Capture the cell that displays the provided text and extract its (X, Y) central coordinate. 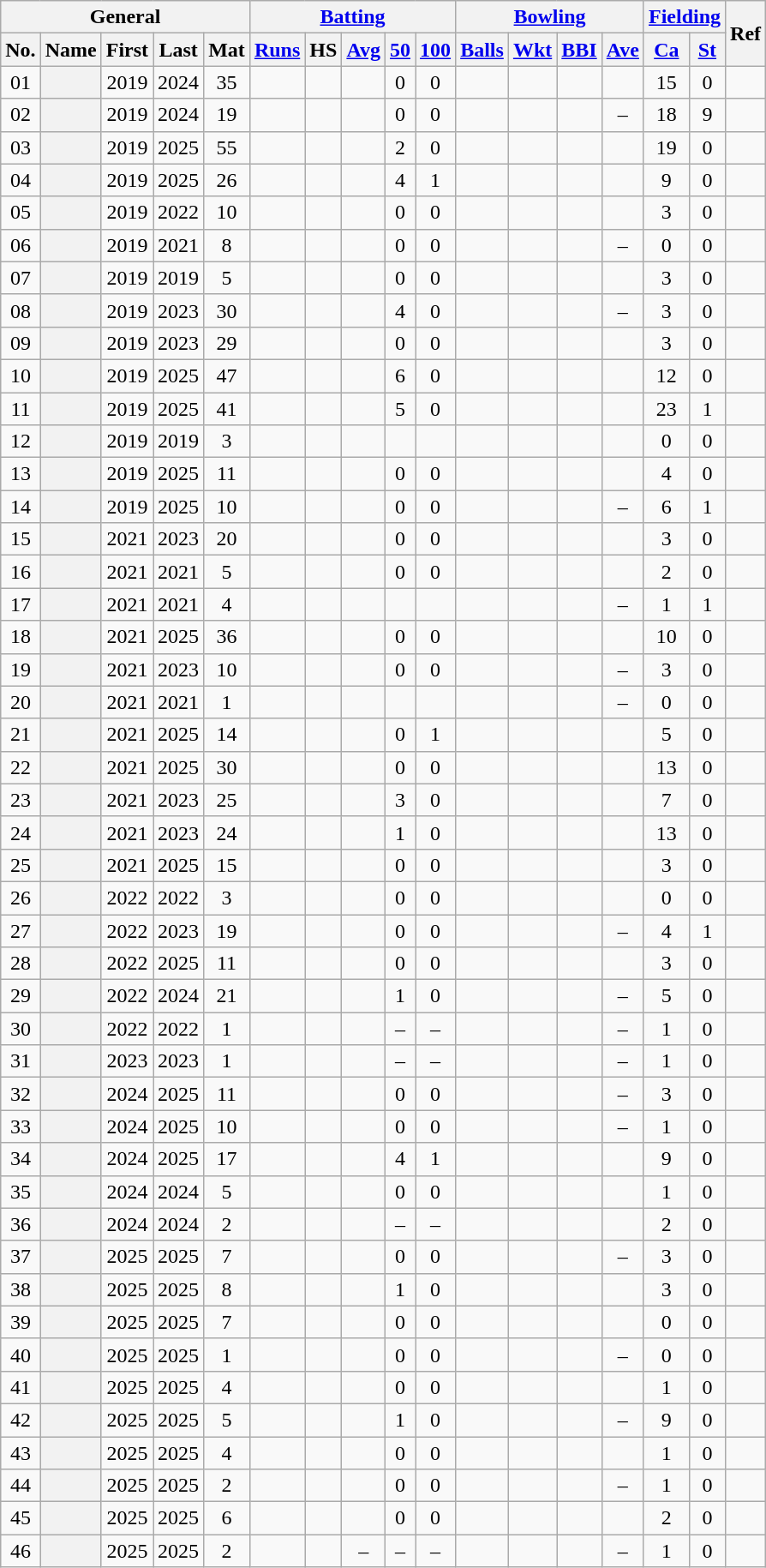
03 (21, 147)
01 (21, 82)
Batting (352, 17)
General (125, 17)
46 (21, 1551)
Last (178, 50)
33 (21, 1126)
Mat (227, 50)
40 (21, 1355)
44 (21, 1486)
27 (21, 930)
05 (21, 213)
09 (21, 343)
Balls (482, 50)
Bowling (550, 17)
31 (21, 1061)
St (707, 50)
34 (21, 1159)
Runs (277, 50)
BBI (579, 50)
39 (21, 1322)
28 (21, 964)
08 (21, 310)
100 (435, 50)
HS (324, 50)
02 (21, 115)
16 (21, 572)
Avg (363, 50)
32 (21, 1094)
Ca (667, 50)
Ref (745, 33)
No. (21, 50)
Name (70, 50)
06 (21, 245)
Ave (622, 50)
07 (21, 278)
First (127, 50)
38 (21, 1289)
55 (227, 147)
Wkt (532, 50)
43 (21, 1453)
50 (399, 50)
47 (227, 375)
37 (21, 1257)
Fielding (684, 17)
22 (21, 767)
42 (21, 1420)
45 (21, 1518)
04 (21, 180)
